Return the (X, Y) coordinate for the center point of the cell that contains the specified text.  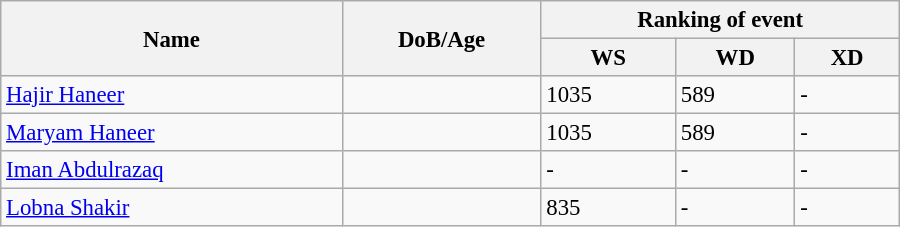
DoB/Age (442, 38)
Name (172, 38)
WD (736, 58)
Lobna Shakir (172, 208)
Hajir Haneer (172, 95)
Ranking of event (720, 20)
XD (847, 58)
Maryam Haneer (172, 133)
Iman Abdulrazaq (172, 170)
835 (608, 208)
WS (608, 58)
